Find where the given text appears and provide that cell's center as (X, Y) coordinate. 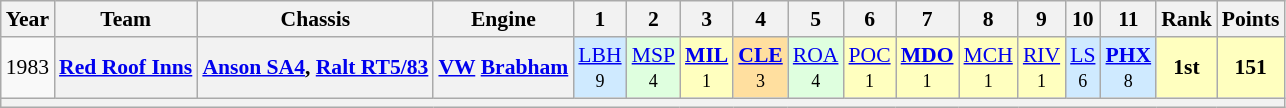
VW Brabham (503, 68)
LBH9 (600, 68)
POC1 (870, 68)
3 (706, 19)
Rank (1186, 19)
PHX8 (1128, 68)
Chassis (315, 19)
LS6 (1082, 68)
RIV1 (1042, 68)
MSP4 (654, 68)
10 (1082, 19)
6 (870, 19)
ROA4 (816, 68)
2 (654, 19)
MIL1 (706, 68)
Team (126, 19)
8 (988, 19)
1 (600, 19)
Anson SA4, Ralt RT5/83 (315, 68)
CLE3 (760, 68)
7 (928, 19)
9 (1042, 19)
151 (1251, 68)
1st (1186, 68)
11 (1128, 19)
MDO1 (928, 68)
Red Roof Inns (126, 68)
4 (760, 19)
MCH1 (988, 68)
Year (28, 19)
5 (816, 19)
Points (1251, 19)
1983 (28, 68)
Engine (503, 19)
